Find where the given text appears and provide that cell's center as [x, y] coordinate. 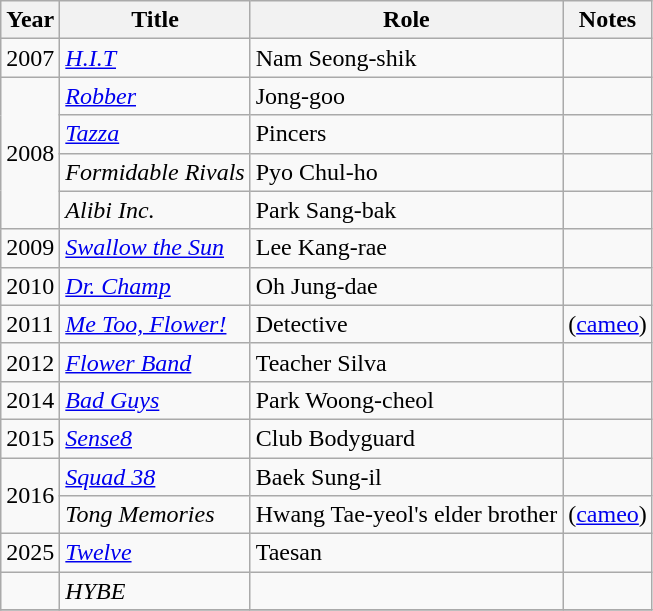
Jong-goo [406, 96]
Nam Seong-shik [406, 58]
Dr. Champ [155, 286]
2014 [30, 400]
2007 [30, 58]
HYBE [155, 591]
Robber [155, 96]
Detective [406, 324]
2011 [30, 324]
Oh Jung-dae [406, 286]
Lee Kang-rae [406, 248]
2009 [30, 248]
2016 [30, 496]
Bad Guys [155, 400]
Year [30, 20]
Title [155, 20]
2015 [30, 438]
Taesan [406, 553]
2008 [30, 153]
Formidable Rivals [155, 172]
2010 [30, 286]
Role [406, 20]
Notes [608, 20]
Sense8 [155, 438]
Pyo Chul-ho [406, 172]
Club Bodyguard [406, 438]
Me Too, Flower! [155, 324]
Swallow the Sun [155, 248]
Tong Memories [155, 515]
Tazza [155, 134]
Baek Sung-il [406, 477]
Twelve [155, 553]
2025 [30, 553]
Flower Band [155, 362]
2012 [30, 362]
Hwang Tae-yeol's elder brother [406, 515]
Pincers [406, 134]
Squad 38 [155, 477]
Park Sang-bak [406, 210]
Teacher Silva [406, 362]
H.I.T [155, 58]
Alibi Inc. [155, 210]
Park Woong-cheol [406, 400]
